Return the [x, y] coordinate for the center point of the cell that contains the specified text.  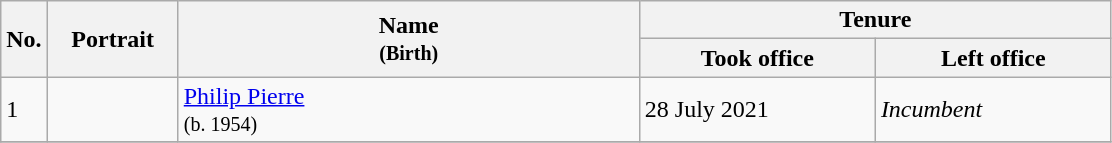
Tenure [875, 20]
Portrait [112, 39]
Took office [757, 58]
Philip Pierre(b. 1954) [408, 110]
1 [24, 110]
No. [24, 39]
Left office [993, 58]
Name(Birth) [408, 39]
Incumbent [993, 110]
28 July 2021 [757, 110]
